Search for the cell housing the specified text and yield its [X, Y] center coordinate. 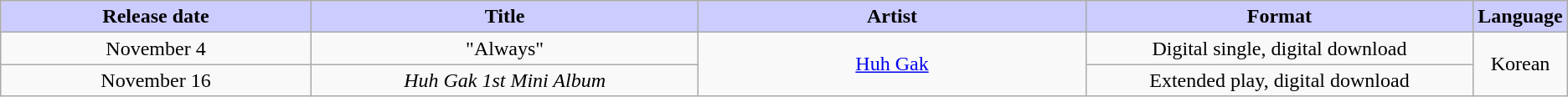
Release date [156, 17]
Title [504, 17]
Format [1280, 17]
Extended play, digital download [1280, 80]
Artist [892, 17]
November 4 [156, 48]
Huh Gak 1st Mini Album [504, 80]
Huh Gak [892, 64]
"Always" [504, 48]
November 16 [156, 80]
Language [1520, 17]
Korean [1520, 64]
Digital single, digital download [1280, 48]
